Return (x, y) of the center of cell containing provided text 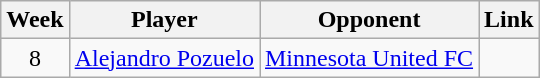
Week (35, 20)
8 (35, 58)
Player (164, 20)
Alejandro Pozuelo (164, 58)
Link (509, 20)
Opponent (370, 20)
Minnesota United FC (370, 58)
